Search for the cell housing the specified text and yield its (x, y) center coordinate. 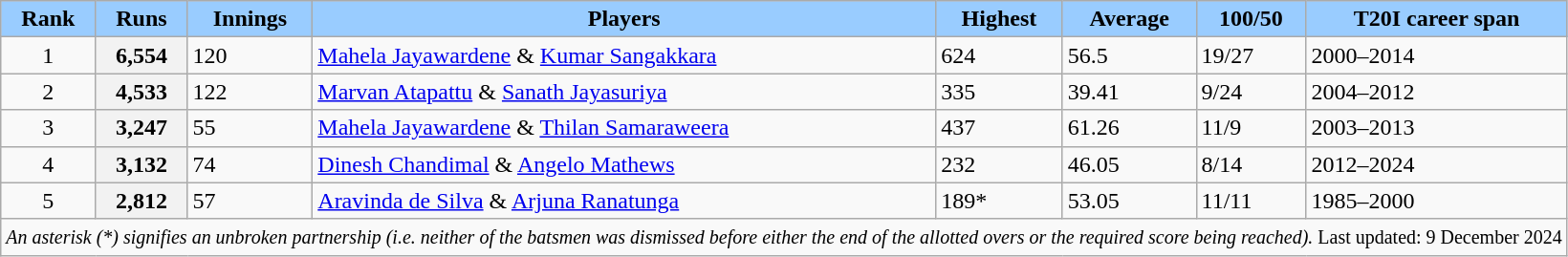
2003–2013 (1436, 128)
2004–2012 (1436, 92)
2,812 (142, 201)
3 (48, 128)
122 (250, 92)
9/24 (1251, 92)
56.5 (1129, 55)
Mahela Jayawardene & Kumar Sangakkara (624, 55)
Highest (1000, 19)
Marvan Atapattu & Sanath Jayasuriya (624, 92)
120 (250, 55)
Dinesh Chandimal & Angelo Mathews (624, 164)
53.05 (1129, 201)
11/9 (1251, 128)
1985–2000 (1436, 201)
55 (250, 128)
3,132 (142, 164)
2000–2014 (1436, 55)
Rank (48, 19)
8/14 (1251, 164)
Average (1129, 19)
Runs (142, 19)
335 (1000, 92)
Mahela Jayawardene & Thilan Samaraweera (624, 128)
5 (48, 201)
4 (48, 164)
6,554 (142, 55)
624 (1000, 55)
46.05 (1129, 164)
11/11 (1251, 201)
57 (250, 201)
1 (48, 55)
39.41 (1129, 92)
100/50 (1251, 19)
61.26 (1129, 128)
Innings (250, 19)
T20I career span (1436, 19)
74 (250, 164)
437 (1000, 128)
Aravinda de Silva & Arjuna Ranatunga (624, 201)
232 (1000, 164)
189* (1000, 201)
Players (624, 19)
2012–2024 (1436, 164)
3,247 (142, 128)
4,533 (142, 92)
19/27 (1251, 55)
2 (48, 92)
